Extract the (x, y) coordinate from the center of the cell holding the provided text.  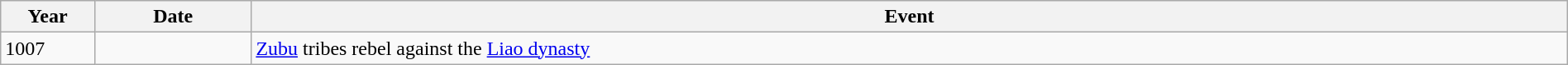
Zubu tribes rebel against the Liao dynasty (910, 48)
Event (910, 17)
Year (48, 17)
Date (172, 17)
1007 (48, 48)
